Locate the cell with the specified text and output its [x, y] center coordinate. 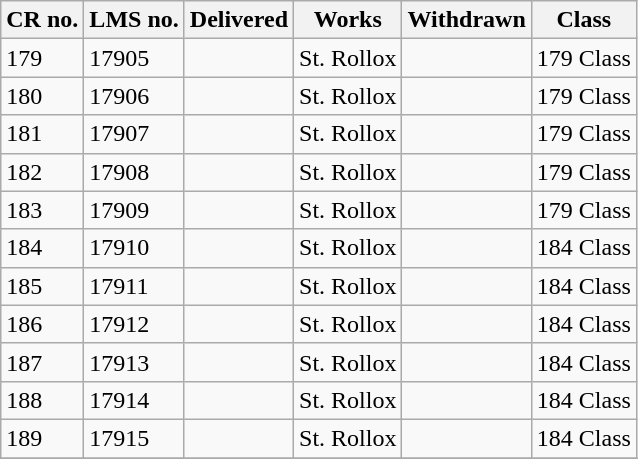
183 [42, 210]
184 [42, 248]
187 [42, 362]
Works [348, 20]
17910 [134, 248]
17907 [134, 134]
17905 [134, 58]
17915 [134, 438]
182 [42, 172]
17909 [134, 210]
Withdrawn [466, 20]
181 [42, 134]
17914 [134, 400]
CR no. [42, 20]
17906 [134, 96]
180 [42, 96]
Delivered [238, 20]
185 [42, 286]
Class [584, 20]
17913 [134, 362]
186 [42, 324]
179 [42, 58]
189 [42, 438]
188 [42, 400]
17911 [134, 286]
17912 [134, 324]
LMS no. [134, 20]
17908 [134, 172]
